Output the (X, Y) coordinate of the center of the cell containing the given text.  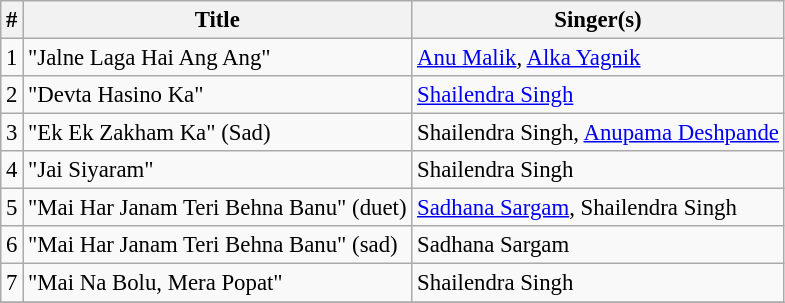
# (12, 20)
Anu Malik, Alka Yagnik (598, 58)
4 (12, 170)
"Mai Har Janam Teri Behna Banu" (duet) (218, 208)
Sadhana Sargam, Shailendra Singh (598, 208)
"Mai Har Janam Teri Behna Banu" (sad) (218, 245)
"Ek Ek Zakham Ka" (Sad) (218, 133)
5 (12, 208)
Sadhana Sargam (598, 245)
"Jalne Laga Hai Ang Ang" (218, 58)
"Devta Hasino Ka" (218, 95)
"Mai Na Bolu, Mera Popat" (218, 283)
6 (12, 245)
Title (218, 20)
"Jai Siyaram" (218, 170)
Singer(s) (598, 20)
7 (12, 283)
Shailendra Singh, Anupama Deshpande (598, 133)
3 (12, 133)
1 (12, 58)
2 (12, 95)
